Provide the [x, y] coordinate of the cell's center where the given text is located.  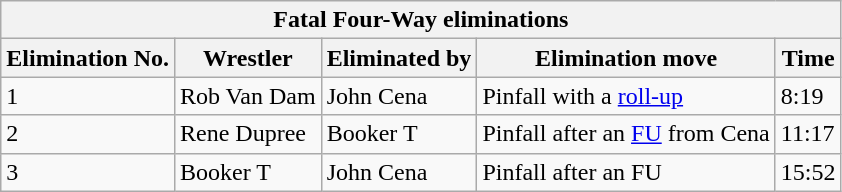
11:17 [808, 134]
Pinfall with a roll-up [626, 96]
Time [808, 58]
Elimination No. [88, 58]
2 [88, 134]
Rene Dupree [248, 134]
Eliminated by [399, 58]
Elimination move [626, 58]
Pinfall after an FU from Cena [626, 134]
Wrestler [248, 58]
15:52 [808, 172]
8:19 [808, 96]
1 [88, 96]
Rob Van Dam [248, 96]
3 [88, 172]
Fatal Four-Way eliminations [421, 20]
Pinfall after an FU [626, 172]
